Detect which cell encompasses the target text, then output its (X, Y) center coordinate. 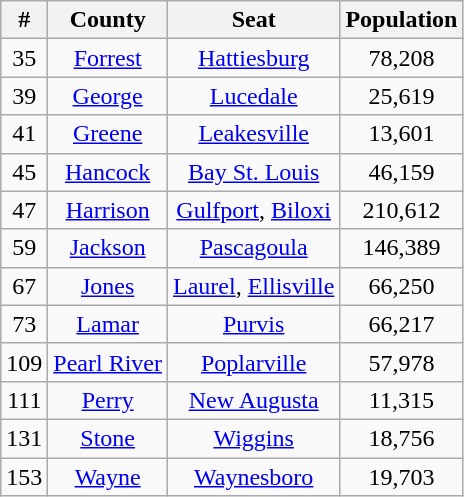
Hancock (108, 172)
153 (24, 477)
146,389 (402, 248)
25,619 (402, 96)
78,208 (402, 58)
66,217 (402, 324)
Gulfport, Biloxi (254, 210)
New Augusta (254, 400)
73 (24, 324)
George (108, 96)
Perry (108, 400)
Jones (108, 286)
Poplarville (254, 362)
131 (24, 438)
Lamar (108, 324)
Wayne (108, 477)
19,703 (402, 477)
13,601 (402, 134)
210,612 (402, 210)
57,978 (402, 362)
Harrison (108, 210)
Pearl River (108, 362)
66,250 (402, 286)
Population (402, 20)
45 (24, 172)
Jackson (108, 248)
Pascagoula (254, 248)
Lucedale (254, 96)
39 (24, 96)
111 (24, 400)
47 (24, 210)
18,756 (402, 438)
41 (24, 134)
Forrest (108, 58)
59 (24, 248)
County (108, 20)
67 (24, 286)
11,315 (402, 400)
46,159 (402, 172)
Purvis (254, 324)
35 (24, 58)
109 (24, 362)
Stone (108, 438)
Laurel, Ellisville (254, 286)
Seat (254, 20)
Wiggins (254, 438)
Bay St. Louis (254, 172)
Greene (108, 134)
# (24, 20)
Waynesboro (254, 477)
Leakesville (254, 134)
Hattiesburg (254, 58)
